Find where the given text appears and provide that cell's center as [X, Y] coordinate. 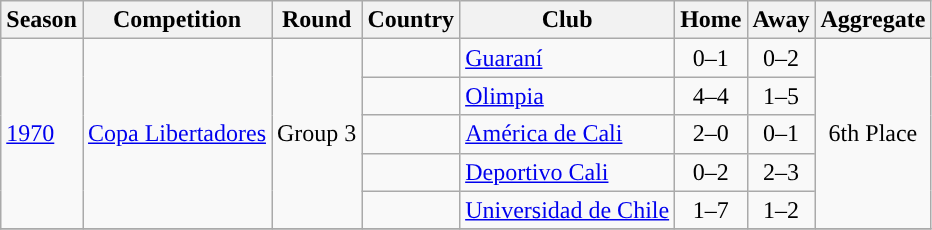
Universidad de Chile [568, 210]
América de Cali [568, 134]
Season [42, 20]
Olimpia [568, 96]
1–7 [711, 210]
Group 3 [317, 134]
4–4 [711, 96]
Country [411, 20]
Competition [176, 20]
6th Place [873, 134]
Copa Libertadores [176, 134]
Guaraní [568, 58]
Deportivo Cali [568, 172]
2–3 [781, 172]
Home [711, 20]
1–5 [781, 96]
Club [568, 20]
1–2 [781, 210]
Aggregate [873, 20]
1970 [42, 134]
Away [781, 20]
Round [317, 20]
2–0 [711, 134]
